Determine the [x, y] coordinate at the center of the cell enclosing the given text.  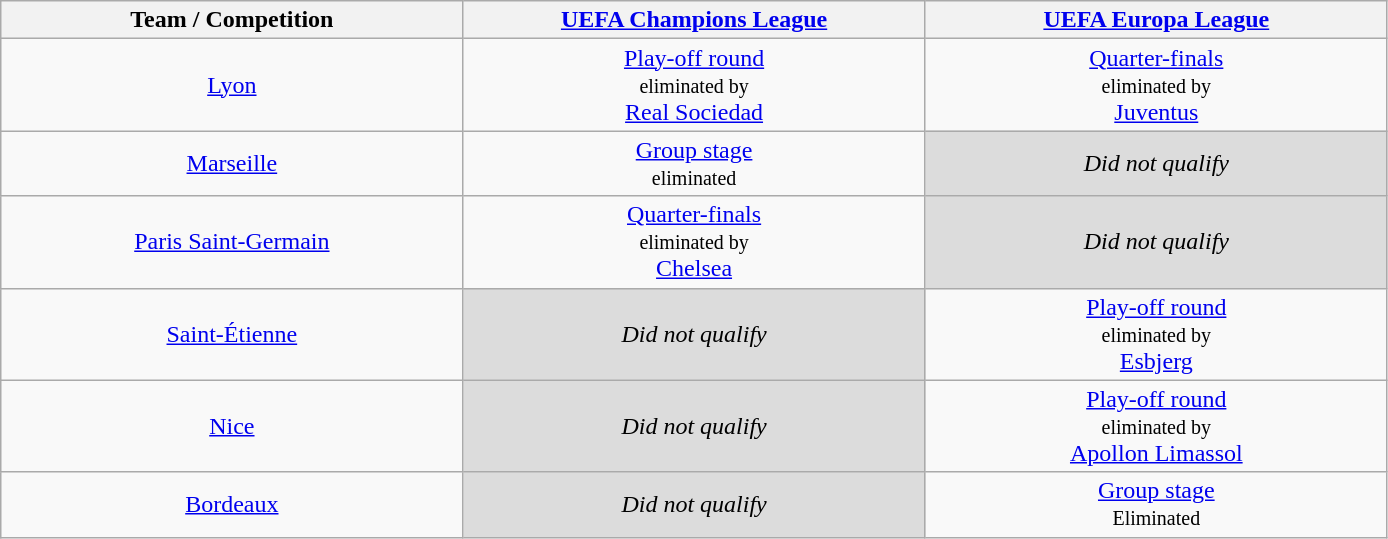
Quarter-finals eliminated by Juventus [1156, 85]
Group stage Eliminated [1156, 504]
Bordeaux [232, 504]
Play-off round eliminated by Apollon Limassol [1156, 426]
Saint-Étienne [232, 334]
Marseille [232, 164]
Quarter-finals eliminated by Chelsea [694, 242]
Play-off round eliminated by Esbjerg [1156, 334]
UEFA Europa League [1156, 20]
Paris Saint-Germain [232, 242]
Group stage eliminated [694, 164]
Nice [232, 426]
Team / Competition [232, 20]
UEFA Champions League [694, 20]
Play-off round eliminated by Real Sociedad [694, 85]
Lyon [232, 85]
